Locate the cell with the specified text and output its [X, Y] center coordinate. 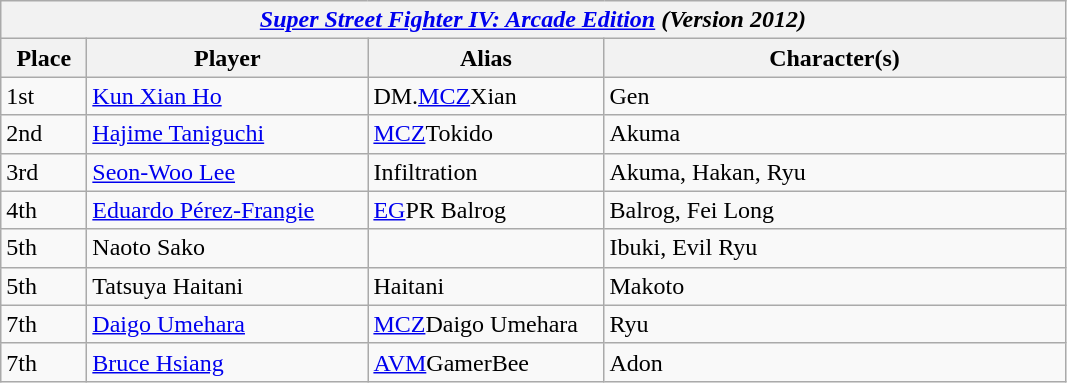
Balrog, Fei Long [834, 210]
MCZDaigo Umehara [486, 324]
Ryu [834, 324]
Bruce Hsiang [228, 362]
Place [44, 58]
Character(s) [834, 58]
2nd [44, 134]
Alias [486, 58]
Daigo Umehara [228, 324]
Infiltration [486, 172]
1st [44, 96]
Adon [834, 362]
Tatsuya Haitani [228, 286]
3rd [44, 172]
Gen [834, 96]
AVMGamerBee [486, 362]
Naoto Sako [228, 248]
DM.MCZXian [486, 96]
Akuma, Hakan, Ryu [834, 172]
Akuma [834, 134]
Haitani [486, 286]
Super Street Fighter IV: Arcade Edition (Version 2012) [533, 20]
Seon-Woo Lee [228, 172]
MCZTokido [486, 134]
Ibuki, Evil Ryu [834, 248]
Kun Xian Ho [228, 96]
EGPR Balrog [486, 210]
4th [44, 210]
Eduardo Pérez-Frangie [228, 210]
Player [228, 58]
Makoto [834, 286]
Hajime Taniguchi [228, 134]
